Pinpoint the cell where the given text exists, returning its (X, Y) midpoint coordinate. 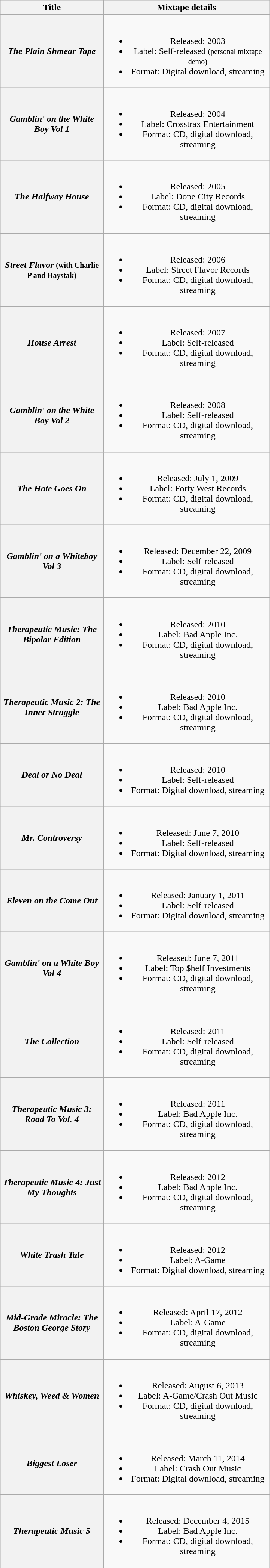
Gamblin' on the White Boy Vol 2 (52, 415)
Released: 2011Label: Self-releasedFormat: CD, digital download, streaming (187, 1041)
Released: 2012Label: Bad Apple Inc.Format: CD, digital download, streaming (187, 1187)
Released: 2005Label: Dope City RecordsFormat: CD, digital download, streaming (187, 197)
Street Flavor (with Charlie P and Haystak) (52, 270)
Released: June 7, 2010Label: Self-releasedFormat: Digital download, streaming (187, 838)
Released: June 7, 2011Label: Top $helf InvestmentsFormat: CD, digital download, streaming (187, 968)
Released: April 17, 2012Label: A-GameFormat: CD, digital download, streaming (187, 1323)
House Arrest (52, 343)
Released: July 1, 2009Label: Forty West RecordsFormat: CD, digital download, streaming (187, 488)
Released: 2004Label: Crosstrax EntertainmentFormat: CD, digital download, streaming (187, 124)
Released: 2011Label: Bad Apple Inc.Format: CD, digital download, streaming (187, 1114)
Released: 2007Label: Self-releasedFormat: CD, digital download, streaming (187, 343)
Released: 2008Label: Self-releasedFormat: CD, digital download, streaming (187, 415)
Biggest Loser (52, 1464)
Mr. Controversy (52, 838)
Released: December 4, 2015Label: Bad Apple Inc.Format: CD, digital download, streaming (187, 1531)
Therapeutic Music 4: Just My Thoughts (52, 1187)
The Halfway House (52, 197)
The Collection (52, 1041)
The Hate Goes On (52, 488)
White Trash Tale (52, 1255)
Therapeutic Music 5 (52, 1531)
Gamblin' on a White Boy Vol 4 (52, 968)
Title (52, 8)
Gamblin' on the White Boy Vol 1 (52, 124)
Gamblin' on a Whiteboy Vol 3 (52, 561)
Mixtape details (187, 8)
Released: 2012Label: A-GameFormat: Digital download, streaming (187, 1255)
Eleven on the Come Out (52, 901)
Released: 2006Label: Street Flavor RecordsFormat: CD, digital download, streaming (187, 270)
The Plain Shmear Tape (52, 51)
Released: December 22, 2009Label: Self-releasedFormat: CD, digital download, streaming (187, 561)
Whiskey, Weed & Women (52, 1396)
Therapeutic Music 3: Road To Vol. 4 (52, 1114)
Released: 2010Label: Self-releasedFormat: Digital download, streaming (187, 775)
Deal or No Deal (52, 775)
Mid-Grade Miracle: The Boston George Story (52, 1323)
Released: March 11, 2014Label: Crash Out MusicFormat: Digital download, streaming (187, 1464)
Released: January 1, 2011Label: Self-releasedFormat: Digital download, streaming (187, 901)
Therapeutic Music: The Bipolar Edition (52, 634)
Released: August 6, 2013Label: A-Game/Crash Out MusicFormat: CD, digital download, streaming (187, 1396)
Released: 2003Label: Self-released (personal mixtape demo)Format: Digital download, streaming (187, 51)
Therapeutic Music 2: The Inner Struggle (52, 707)
